Return the (X, Y) coordinate for the center point of the cell that contains the specified text.  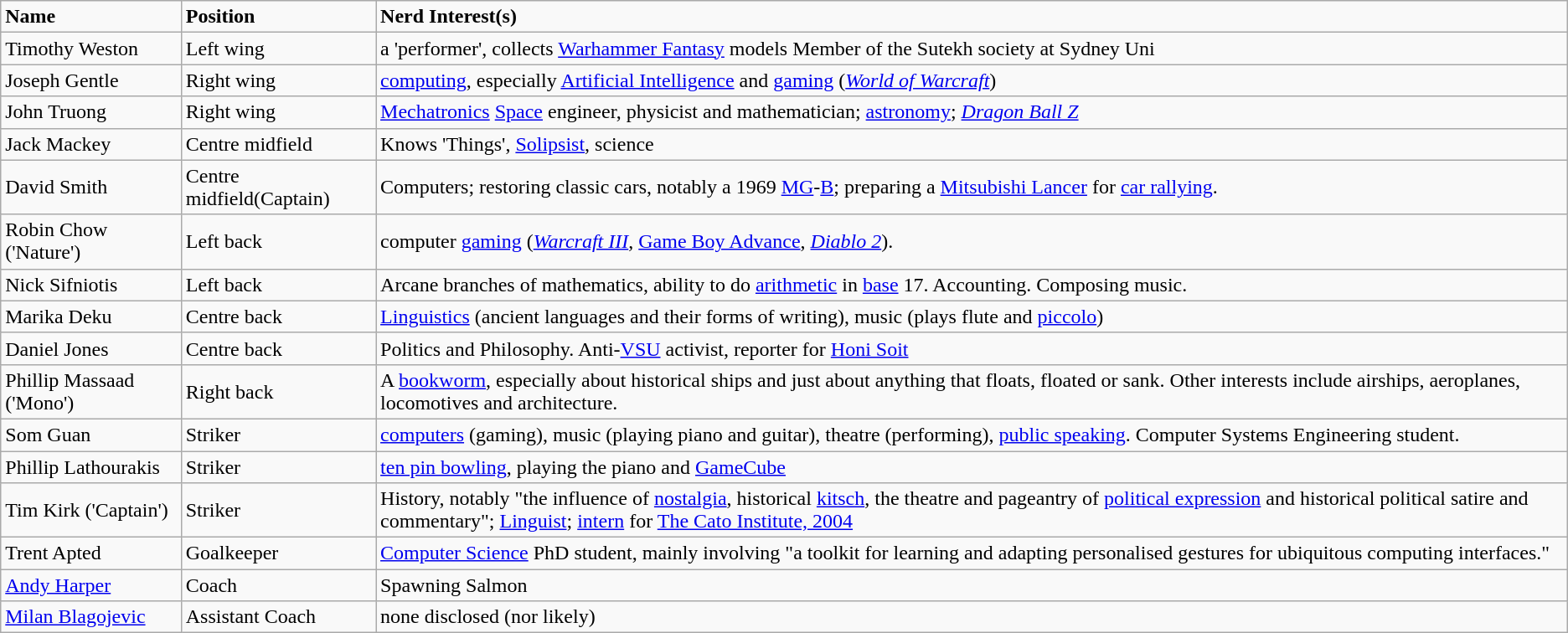
ten pin bowling, playing the piano and GameCube (972, 466)
computer gaming (Warcraft III, Game Boy Advance, Diablo 2). (972, 241)
Tim Kirk ('Captain') (90, 511)
Robin Chow ('Nature') (90, 241)
Assistant Coach (278, 617)
Som Guan (90, 435)
Knows 'Things', Solipsist, science (972, 144)
Linguistics (ancient languages and their forms of writing), music (plays flute and piccolo) (972, 316)
Arcane branches of mathematics, ability to do arithmetic in base 17. Accounting. Composing music. (972, 285)
Computer Science PhD student, mainly involving "a toolkit for learning and adapting personalised gestures for ubiquitous computing interfaces." (972, 553)
Name (90, 17)
computers (gaming), music (playing piano and guitar), theatre (performing), public speaking. Computer Systems Engineering student. (972, 435)
Computers; restoring classic cars, notably a 1969 MG-B; preparing a Mitsubishi Lancer for car rallying. (972, 188)
computing, especially Artificial Intelligence and gaming (World of Warcraft) (972, 80)
Centre midfield(Captain) (278, 188)
Coach (278, 585)
Left wing (278, 49)
Nick Sifniotis (90, 285)
John Truong (90, 112)
Trent Apted (90, 553)
Jack Mackey (90, 144)
Position (278, 17)
Centre midfield (278, 144)
Phillip Massaad ('Mono') (90, 392)
Andy Harper (90, 585)
Phillip Lathourakis (90, 466)
Goalkeeper (278, 553)
Timothy Weston (90, 49)
Milan Blagojevic (90, 617)
Joseph Gentle (90, 80)
Mechatronics Space engineer, physicist and mathematician; astronomy; Dragon Ball Z (972, 112)
David Smith (90, 188)
Nerd Interest(s) (972, 17)
Spawning Salmon (972, 585)
none disclosed (nor likely) (972, 617)
Marika Deku (90, 316)
Politics and Philosophy. Anti-VSU activist, reporter for Honi Soit (972, 348)
Daniel Jones (90, 348)
Right back (278, 392)
a 'performer', collects Warhammer Fantasy models Member of the Sutekh society at Sydney Uni (972, 49)
